Pinpoint the cell where the given text exists, returning its (x, y) midpoint coordinate. 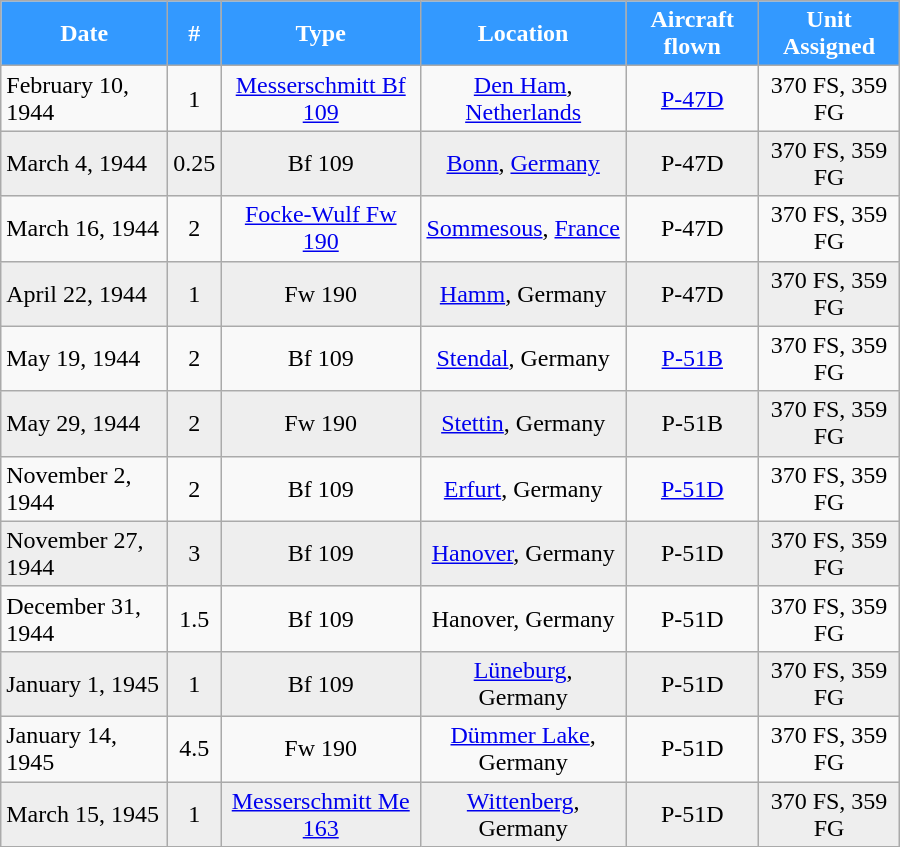
Messerschmitt Me 163 (321, 814)
Location (524, 34)
Den Ham, Netherlands (524, 98)
Messerschmitt Bf 109 (321, 98)
Stendal, Germany (524, 358)
March 15, 1945 (84, 814)
4.5 (194, 748)
3 (194, 554)
November 27, 1944 (84, 554)
Hamm, Germany (524, 294)
March 4, 1944 (84, 164)
Stettin, Germany (524, 424)
November 2, 1944 (84, 488)
Unit Assigned (829, 34)
March 16, 1944 (84, 228)
Aircraft flown (692, 34)
Focke-Wulf Fw 190 (321, 228)
Wittenberg, Germany (524, 814)
May 29, 1944 (84, 424)
1.5 (194, 618)
Bonn, Germany (524, 164)
May 19, 1944 (84, 358)
January 14, 1945 (84, 748)
# (194, 34)
February 10, 1944 (84, 98)
Sommesous, France (524, 228)
Type (321, 34)
April 22, 1944 (84, 294)
December 31, 1944 (84, 618)
Lüneburg, Germany (524, 684)
January 1, 1945 (84, 684)
Dümmer Lake, Germany (524, 748)
Date (84, 34)
0.25 (194, 164)
Erfurt, Germany (524, 488)
